For the text-containing cell, return its midpoint in (X, Y) coordinate format. 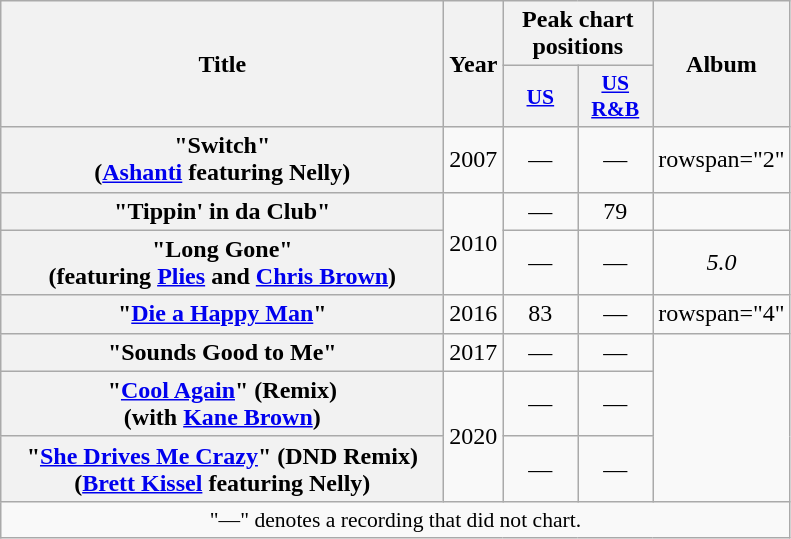
"Cool Again" (Remix)(with Kane Brown) (222, 404)
US (540, 96)
"She Drives Me Crazy" (DND Remix)(Brett Kissel featuring Nelly) (222, 468)
rowspan="4" (722, 314)
"Tippin' in da Club" (222, 211)
2007 (474, 160)
5.0 (722, 262)
79 (616, 211)
"Sounds Good to Me" (222, 352)
2020 (474, 436)
Album (722, 64)
"—" denotes a recording that did not chart. (396, 519)
Year (474, 64)
83 (540, 314)
Peak chart positions (578, 34)
2017 (474, 352)
rowspan="2" (722, 160)
Title (222, 64)
"Die a Happy Man" (222, 314)
2010 (474, 244)
USR&B (616, 96)
"Switch"(Ashanti featuring Nelly) (222, 160)
2016 (474, 314)
"Long Gone"(featuring Plies and Chris Brown) (222, 262)
